Return the [X, Y] coordinate for the center point of the cell that contains the specified text.  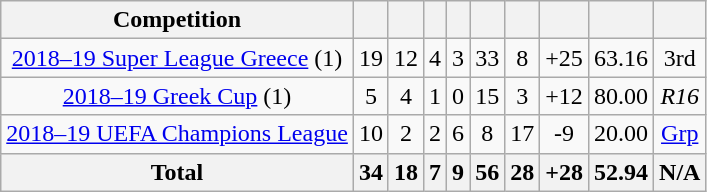
80.00 [620, 96]
18 [406, 172]
2018–19 UEFA Champions League [178, 134]
R16 [680, 96]
5 [370, 96]
7 [434, 172]
6 [458, 134]
33 [488, 58]
20.00 [620, 134]
2018–19 Super League Greece (1) [178, 58]
9 [458, 172]
12 [406, 58]
1 [434, 96]
+25 [564, 58]
3rd [680, 58]
+12 [564, 96]
63.16 [620, 58]
+28 [564, 172]
Total [178, 172]
19 [370, 58]
N/A [680, 172]
52.94 [620, 172]
2018–19 Greek Cup (1) [178, 96]
Grp [680, 134]
28 [522, 172]
10 [370, 134]
56 [488, 172]
34 [370, 172]
0 [458, 96]
15 [488, 96]
-9 [564, 134]
17 [522, 134]
Competition [178, 20]
